From the cell containing the given text, extract its center point as [X, Y] coordinate. 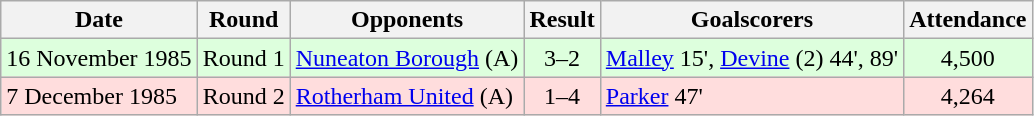
Result [562, 20]
Round 2 [244, 96]
Malley 15', Devine (2) 44', 89' [752, 58]
Goalscorers [752, 20]
Round 1 [244, 58]
Parker 47' [752, 96]
Date [99, 20]
4,500 [968, 58]
Opponents [407, 20]
4,264 [968, 96]
Rotherham United (A) [407, 96]
Round [244, 20]
1–4 [562, 96]
Nuneaton Borough (A) [407, 58]
Attendance [968, 20]
3–2 [562, 58]
16 November 1985 [99, 58]
7 December 1985 [99, 96]
